From the cell containing the given text, extract its center point as (x, y) coordinate. 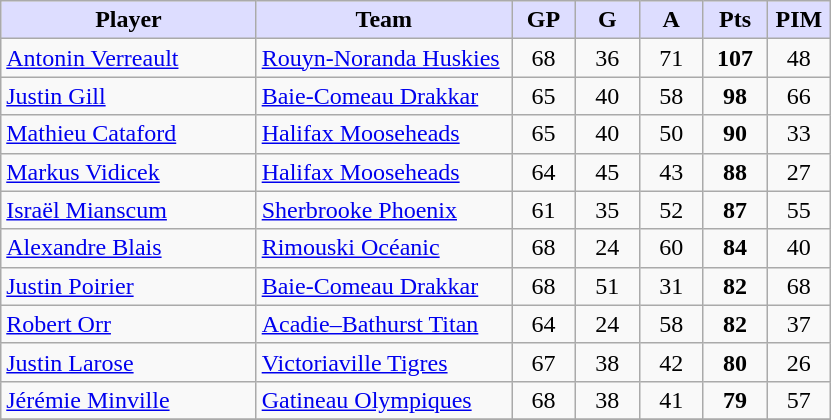
Robert Orr (128, 324)
57 (799, 400)
37 (799, 324)
48 (799, 58)
88 (735, 172)
31 (671, 286)
GP (544, 20)
35 (607, 210)
A (671, 20)
Gatineau Olympiques (384, 400)
66 (799, 96)
79 (735, 400)
98 (735, 96)
43 (671, 172)
Victoriaville Tigres (384, 362)
41 (671, 400)
Team (384, 20)
60 (671, 248)
PIM (799, 20)
90 (735, 134)
G (607, 20)
51 (607, 286)
Jérémie Minville (128, 400)
Justin Larose (128, 362)
45 (607, 172)
Pts (735, 20)
Sherbrooke Phoenix (384, 210)
55 (799, 210)
Acadie–Bathurst Titan (384, 324)
84 (735, 248)
Markus Vidicek (128, 172)
67 (544, 362)
36 (607, 58)
Alexandre Blais (128, 248)
Justin Poirier (128, 286)
Antonin Verreault (128, 58)
Rimouski Océanic (384, 248)
Israël Mianscum (128, 210)
50 (671, 134)
80 (735, 362)
42 (671, 362)
Justin Gill (128, 96)
87 (735, 210)
27 (799, 172)
26 (799, 362)
Rouyn-Noranda Huskies (384, 58)
Player (128, 20)
52 (671, 210)
Mathieu Cataford (128, 134)
71 (671, 58)
107 (735, 58)
61 (544, 210)
33 (799, 134)
